Search for the cell housing the specified text and yield its [X, Y] center coordinate. 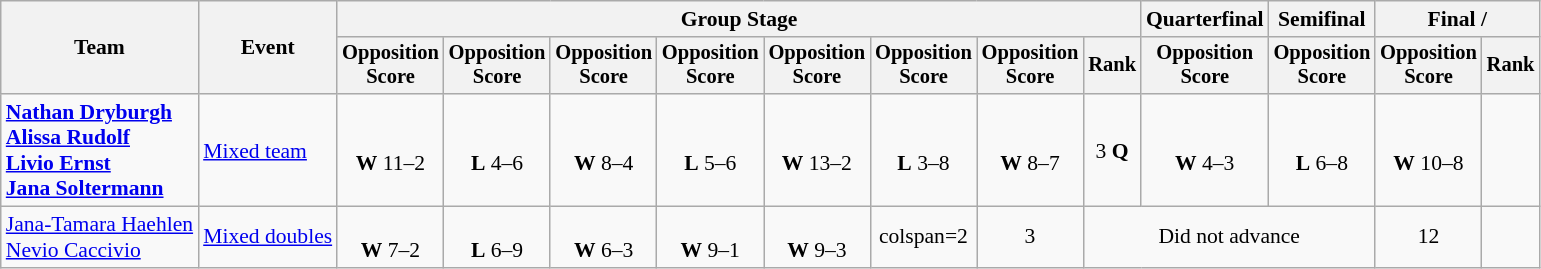
Semifinal [1322, 19]
3 Q [1112, 150]
W 8–7 [1030, 150]
Did not advance [1229, 238]
W 10–8 [1428, 150]
3 [1030, 238]
Final / [1457, 19]
W 9–3 [818, 238]
Mixed doubles [268, 238]
W 11–2 [390, 150]
Event [268, 48]
Quarterfinal [1205, 19]
Nathan DryburghAlissa RudolfLivio ErnstJana Soltermann [100, 150]
L 4–6 [498, 150]
Team [100, 48]
L 6–8 [1322, 150]
Jana-Tamara HaehlenNevio Caccivio [100, 238]
W 8–4 [604, 150]
W 7–2 [390, 238]
W 9–1 [710, 238]
L 5–6 [710, 150]
Group Stage [739, 19]
colspan=2 [924, 238]
L 6–9 [498, 238]
Mixed team [268, 150]
12 [1428, 238]
W 13–2 [818, 150]
W 6–3 [604, 238]
L 3–8 [924, 150]
W 4–3 [1205, 150]
